Search for the cell housing the specified text and yield its [x, y] center coordinate. 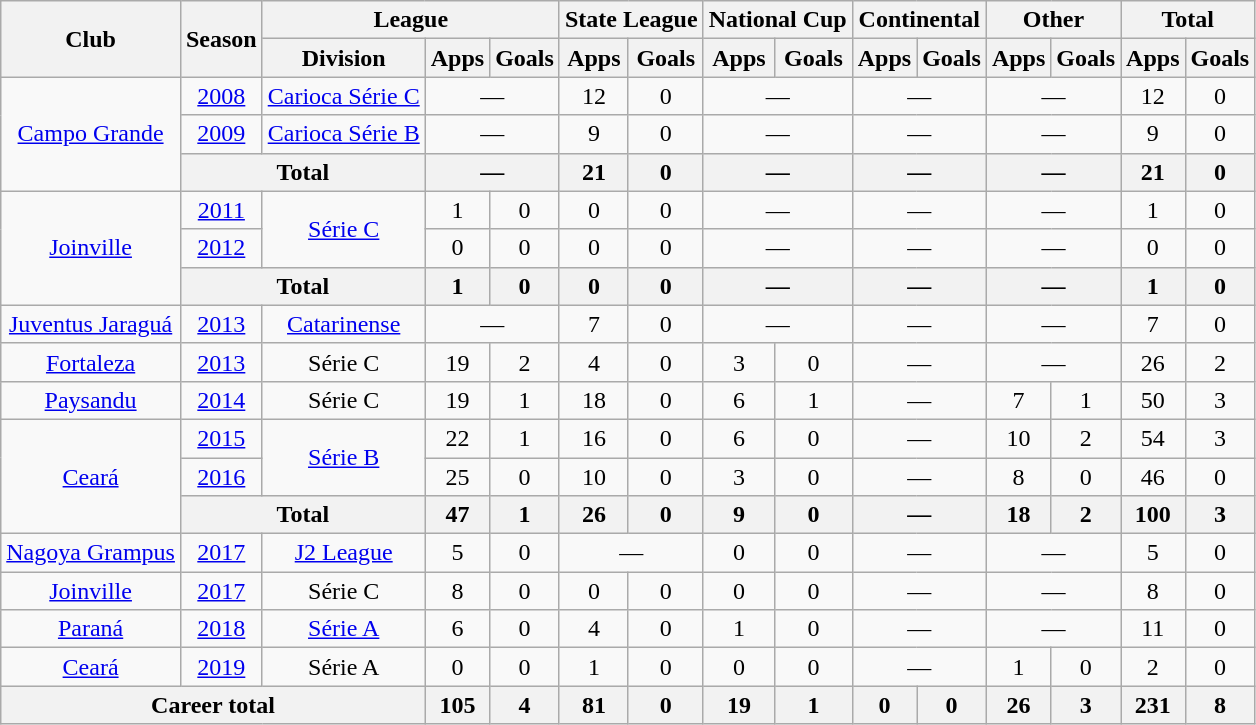
11 [1153, 629]
Career total [213, 705]
2015 [221, 438]
Continental [919, 20]
Division [344, 58]
2009 [221, 134]
Paraná [91, 629]
47 [457, 515]
Campo Grande [91, 134]
Season [221, 39]
Club [91, 39]
Paysandu [91, 400]
Fortaleza [91, 362]
Other [1053, 20]
25 [457, 477]
Nagoya Grampus [91, 553]
Juventus Jaraguá [91, 324]
2014 [221, 400]
105 [457, 705]
Carioca Série B [344, 134]
22 [457, 438]
2008 [221, 96]
100 [1153, 515]
2012 [221, 248]
16 [594, 438]
50 [1153, 400]
2011 [221, 210]
231 [1153, 705]
2018 [221, 629]
League [410, 20]
Catarinense [344, 324]
State League [631, 20]
J2 League [344, 553]
54 [1153, 438]
Série B [344, 457]
National Cup [778, 20]
Carioca Série C [344, 96]
81 [594, 705]
2016 [221, 477]
2019 [221, 667]
46 [1153, 477]
